Determine the [x, y] coordinate at the center of the cell enclosing the given text.  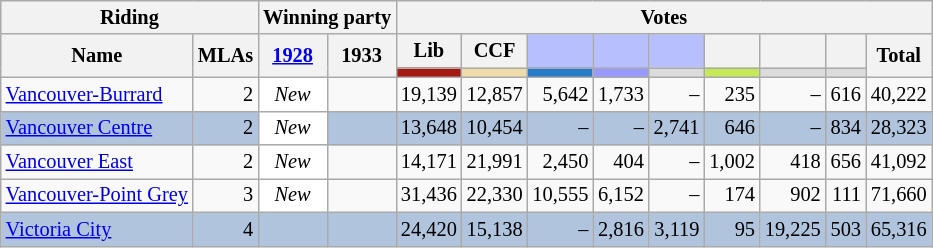
Riding [130, 17]
14,171 [429, 162]
646 [732, 128]
3 [226, 195]
1928 [292, 56]
2,450 [560, 162]
CCF [495, 51]
15,138 [495, 229]
6,152 [621, 195]
95 [732, 229]
Lib [429, 51]
174 [732, 195]
40,222 [899, 94]
834 [846, 128]
404 [621, 162]
Winning party [327, 17]
235 [732, 94]
13,648 [429, 128]
1933 [362, 56]
Victoria City [97, 229]
1,733 [621, 94]
10,454 [495, 128]
616 [846, 94]
28,323 [899, 128]
19,225 [793, 229]
3,119 [677, 229]
111 [846, 195]
22,330 [495, 195]
Vancouver Centre [97, 128]
Votes [664, 17]
2,816 [621, 229]
31,436 [429, 195]
902 [793, 195]
65,316 [899, 229]
10,555 [560, 195]
Name [97, 56]
4 [226, 229]
MLAs [226, 56]
12,857 [495, 94]
656 [846, 162]
41,092 [899, 162]
19,139 [429, 94]
71,660 [899, 195]
2,741 [677, 128]
1,002 [732, 162]
Vancouver-Burrard [97, 94]
Total [899, 56]
Vancouver-Point Grey [97, 195]
503 [846, 229]
5,642 [560, 94]
24,420 [429, 229]
21,991 [495, 162]
Vancouver East [97, 162]
418 [793, 162]
